Pinpoint the cell where the given text exists, returning its [X, Y] midpoint coordinate. 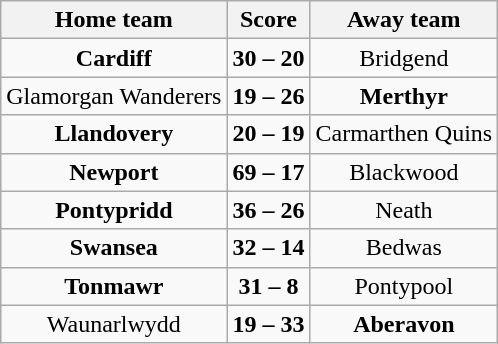
Newport [114, 172]
Bedwas [404, 248]
Pontypridd [114, 210]
Aberavon [404, 324]
20 – 19 [268, 134]
31 – 8 [268, 286]
Home team [114, 20]
Glamorgan Wanderers [114, 96]
36 – 26 [268, 210]
19 – 33 [268, 324]
Score [268, 20]
30 – 20 [268, 58]
Away team [404, 20]
Llandovery [114, 134]
Blackwood [404, 172]
Carmarthen Quins [404, 134]
69 – 17 [268, 172]
32 – 14 [268, 248]
Tonmawr [114, 286]
Cardiff [114, 58]
Pontypool [404, 286]
Merthyr [404, 96]
Bridgend [404, 58]
Neath [404, 210]
Waunarlwydd [114, 324]
19 – 26 [268, 96]
Swansea [114, 248]
